From the cell containing the given text, extract its center point as [X, Y] coordinate. 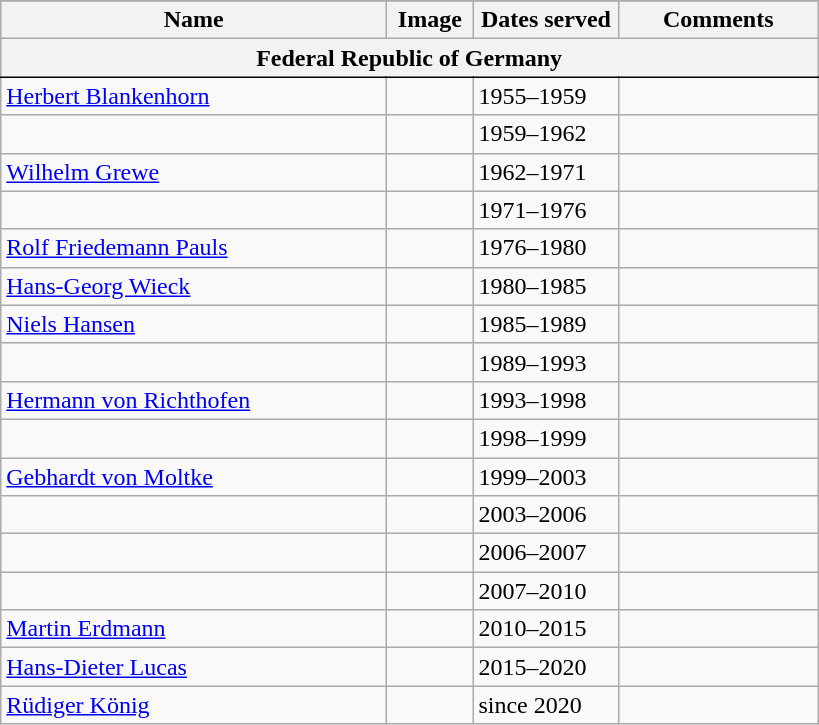
1955–1959 [546, 96]
1999–2003 [546, 477]
Niels Hansen [194, 324]
1998–1999 [546, 438]
Gebhardt von Moltke [194, 477]
Hans-Dieter Lucas [194, 667]
Comments [718, 20]
Herbert Blankenhorn [194, 96]
Hermann von Richthofen [194, 400]
1980–1985 [546, 286]
1959–1962 [546, 134]
2006–2007 [546, 553]
Federal Republic of Germany [410, 58]
Name [194, 20]
Hans-Georg Wieck [194, 286]
since 2020 [546, 705]
Image [430, 20]
2003–2006 [546, 515]
1985–1989 [546, 324]
Rolf Friedemann Pauls [194, 248]
2007–2010 [546, 591]
1971–1976 [546, 210]
1962–1971 [546, 172]
2015–2020 [546, 667]
1993–1998 [546, 400]
Rüdiger König [194, 705]
2010–2015 [546, 629]
Wilhelm Grewe [194, 172]
1989–1993 [546, 362]
Dates served [546, 20]
Martin Erdmann [194, 629]
1976–1980 [546, 248]
